Search for the cell housing the specified text and yield its [X, Y] center coordinate. 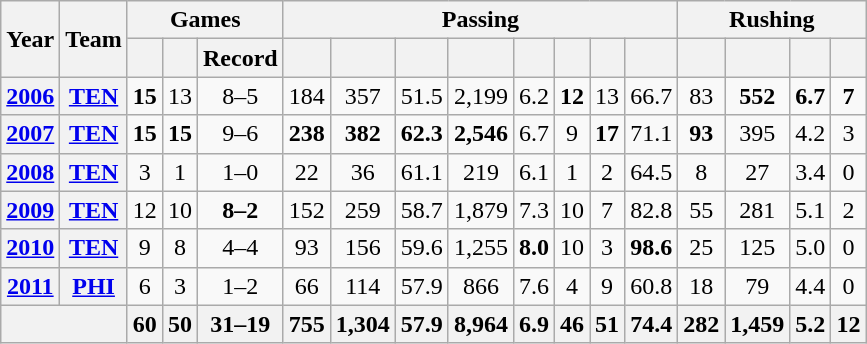
357 [362, 96]
60 [144, 324]
2007 [30, 134]
82.8 [652, 210]
71.1 [652, 134]
238 [306, 134]
755 [306, 324]
2009 [30, 210]
156 [362, 248]
395 [758, 134]
18 [702, 286]
2,546 [480, 134]
5.0 [810, 248]
1,255 [480, 248]
281 [758, 210]
55 [702, 210]
74.4 [652, 324]
6.1 [534, 172]
8.0 [534, 248]
152 [306, 210]
98.6 [652, 248]
382 [362, 134]
Year [30, 39]
22 [306, 172]
Passing [480, 20]
2006 [30, 96]
62.3 [422, 134]
1–2 [240, 286]
6 [144, 286]
51 [608, 324]
114 [362, 286]
Rushing [772, 20]
219 [480, 172]
8–5 [240, 96]
17 [608, 134]
4–4 [240, 248]
25 [702, 248]
2010 [30, 248]
259 [362, 210]
7.3 [534, 210]
8–2 [240, 210]
Team [94, 39]
60.8 [652, 286]
Games [205, 20]
125 [758, 248]
2008 [30, 172]
66.7 [652, 96]
83 [702, 96]
79 [758, 286]
31–19 [240, 324]
51.5 [422, 96]
2011 [30, 286]
2,199 [480, 96]
Record [240, 58]
9–6 [240, 134]
552 [758, 96]
66 [306, 286]
PHI [94, 286]
6.2 [534, 96]
866 [480, 286]
59.6 [422, 248]
50 [180, 324]
282 [702, 324]
1,879 [480, 210]
7.6 [534, 286]
6.9 [534, 324]
184 [306, 96]
1,304 [362, 324]
58.7 [422, 210]
4.2 [810, 134]
4.4 [810, 286]
1–0 [240, 172]
61.1 [422, 172]
5.2 [810, 324]
8,964 [480, 324]
36 [362, 172]
5.1 [810, 210]
46 [572, 324]
3.4 [810, 172]
4 [572, 286]
27 [758, 172]
1,459 [758, 324]
64.5 [652, 172]
